Output the (x, y) coordinate of the center of the cell containing the given text.  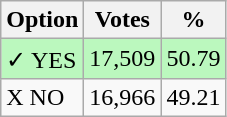
Option (42, 20)
17,509 (122, 59)
Votes (122, 20)
50.79 (194, 59)
X NO (42, 97)
49.21 (194, 97)
16,966 (122, 97)
✓ YES (42, 59)
% (194, 20)
